Determine the (x, y) coordinate at the center of the cell enclosing the given text.  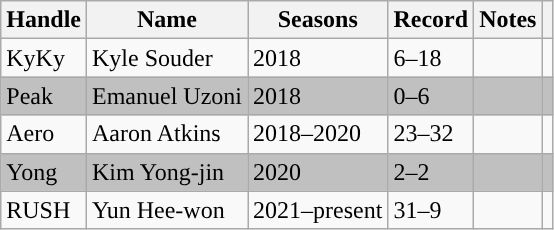
23–32 (431, 134)
2021–present (318, 210)
2–2 (431, 172)
Aero (44, 134)
Kyle Souder (168, 58)
Record (431, 20)
2018–2020 (318, 134)
Emanuel Uzoni (168, 96)
Kim Yong-jin (168, 172)
Yong (44, 172)
RUSH (44, 210)
Name (168, 20)
Yun Hee-won (168, 210)
KyKy (44, 58)
2020 (318, 172)
Seasons (318, 20)
Handle (44, 20)
0–6 (431, 96)
6–18 (431, 58)
Notes (508, 20)
Aaron Atkins (168, 134)
31–9 (431, 210)
Peak (44, 96)
